From the cell containing the given text, extract its center point as [X, Y] coordinate. 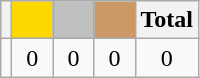
Total [167, 20]
